Determine the (x, y) coordinate at the center of the cell enclosing the given text.  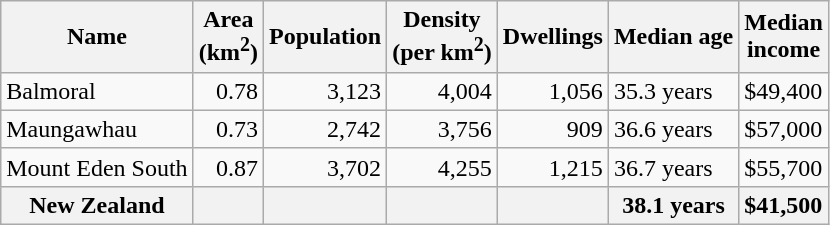
$57,000 (784, 129)
3,702 (326, 167)
909 (552, 129)
New Zealand (97, 205)
Median age (673, 37)
2,742 (326, 129)
4,004 (442, 91)
4,255 (442, 167)
1,056 (552, 91)
$41,500 (784, 205)
36.6 years (673, 129)
0.73 (228, 129)
0.87 (228, 167)
Dwellings (552, 37)
Name (97, 37)
35.3 years (673, 91)
$49,400 (784, 91)
$55,700 (784, 167)
36.7 years (673, 167)
3,123 (326, 91)
Balmoral (97, 91)
3,756 (442, 129)
Population (326, 37)
38.1 years (673, 205)
Maungawhau (97, 129)
1,215 (552, 167)
Density(per km2) (442, 37)
Mount Eden South (97, 167)
0.78 (228, 91)
Medianincome (784, 37)
Area(km2) (228, 37)
